Detect which cell encompasses the target text, then output its (X, Y) center coordinate. 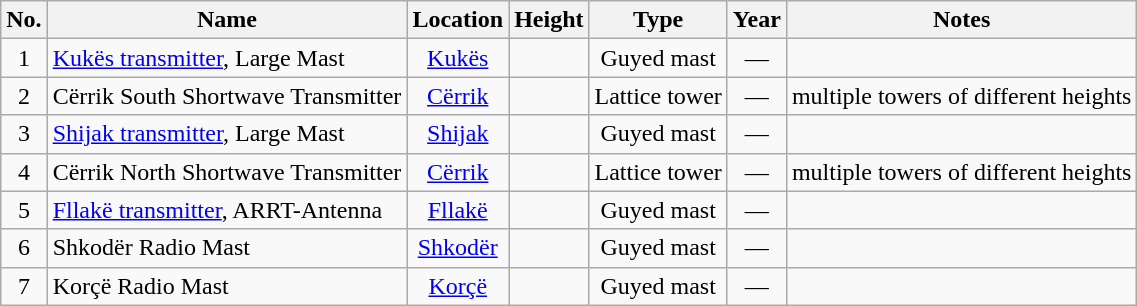
Kukës transmitter, Large Mast (227, 58)
Name (227, 20)
Fllakë (458, 210)
1 (24, 58)
3 (24, 134)
6 (24, 248)
Cërrik North Shortwave Transmitter (227, 172)
Location (458, 20)
Korçë Radio Mast (227, 286)
No. (24, 20)
Shkodër (458, 248)
Type (658, 20)
2 (24, 96)
Year (756, 20)
Cërrik South Shortwave Transmitter (227, 96)
Fllakë transmitter, ARRT-Antenna (227, 210)
Shkodër Radio Mast (227, 248)
Korçë (458, 286)
Shijak transmitter, Large Mast (227, 134)
7 (24, 286)
Kukës (458, 58)
Notes (962, 20)
5 (24, 210)
Height (549, 20)
4 (24, 172)
Shijak (458, 134)
